From the cell containing the given text, extract its center point as [X, Y] coordinate. 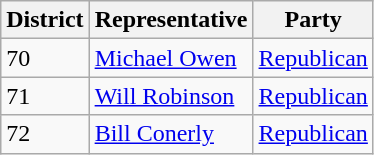
Bill Conerly [171, 134]
Will Robinson [171, 96]
Party [313, 20]
District [45, 20]
Representative [171, 20]
71 [45, 96]
72 [45, 134]
Michael Owen [171, 58]
70 [45, 58]
